From the cell containing the given text, extract its center point as (x, y) coordinate. 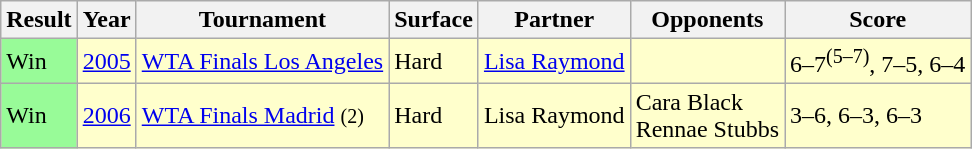
Partner (554, 20)
Cara Black Rennae Stubbs (707, 116)
WTA Finals Madrid (2) (262, 116)
WTA Finals Los Angeles (262, 62)
6–7(5–7), 7–5, 6–4 (877, 62)
Score (877, 20)
2006 (106, 116)
Year (106, 20)
Opponents (707, 20)
Tournament (262, 20)
Result (39, 20)
2005 (106, 62)
3–6, 6–3, 6–3 (877, 116)
Surface (434, 20)
